Pinpoint the cell where the given text exists, returning its (X, Y) midpoint coordinate. 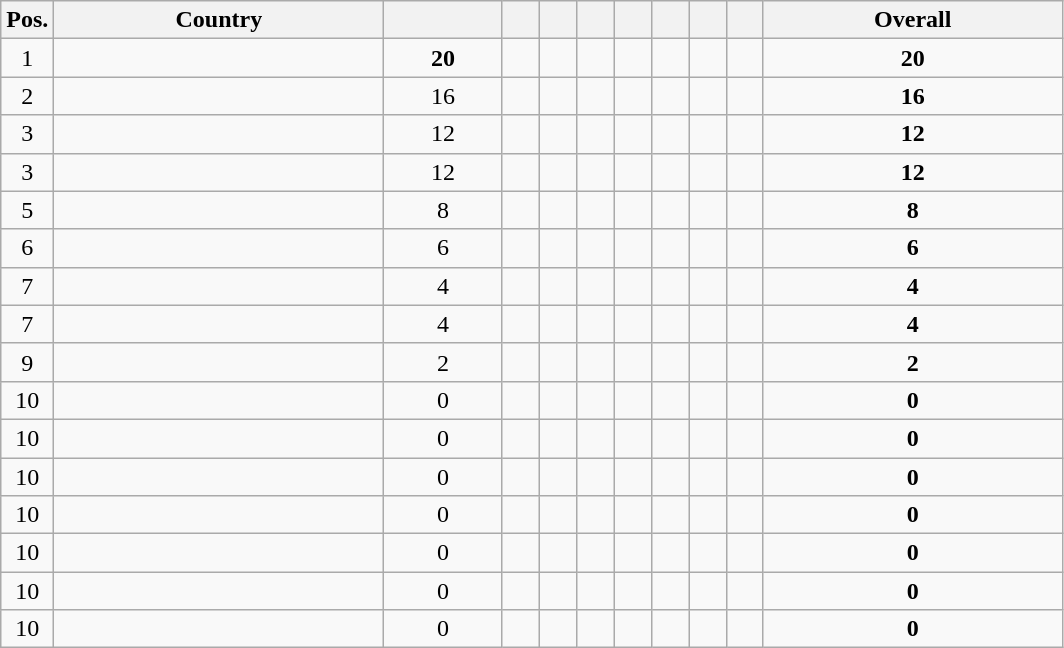
9 (28, 362)
5 (28, 210)
Country (219, 20)
1 (28, 58)
Overall (912, 20)
Pos. (28, 20)
